Return the (X, Y) coordinate for the center point of the cell that contains the specified text.  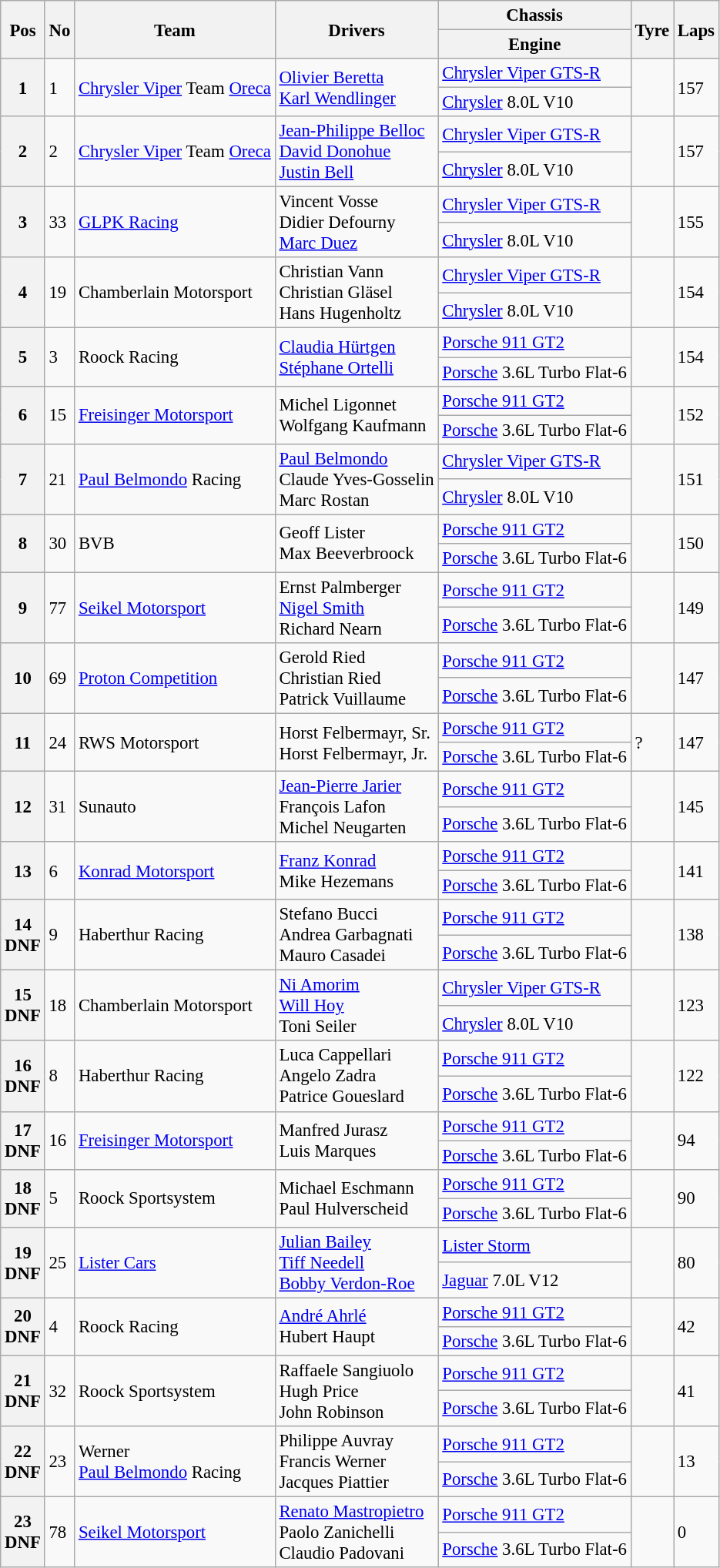
7 (23, 479)
Paul Belmondo Racing (175, 479)
77 (59, 608)
22DNF (23, 1462)
Drivers (357, 29)
151 (696, 479)
94 (696, 1140)
23DNF (23, 1533)
24 (59, 742)
Proton Competition (175, 678)
138 (696, 935)
Laps (696, 29)
14DNF (23, 935)
42 (696, 1326)
0 (696, 1533)
12 (23, 807)
141 (696, 870)
? (651, 742)
152 (696, 414)
19DNF (23, 1263)
145 (696, 807)
Ni Amorim Will Hoy Toni Seiler (357, 1006)
RWS Motorsport (175, 742)
Pos (23, 29)
Engine (534, 45)
Werner Paul Belmondo Racing (175, 1462)
Olivier Beretta Karl Wendlinger (357, 88)
Claudia Hürtgen Stéphane Ortelli (357, 357)
30 (59, 544)
21 (59, 479)
Luca Cappellari Angelo Zadra Patrice Goueslard (357, 1077)
20DNF (23, 1326)
Team (175, 29)
11 (23, 742)
GLPK Racing (175, 223)
23 (59, 1462)
Chassis (534, 15)
Tyre (651, 29)
Sunauto (175, 807)
Raffaele Sangiuolo Hugh Price John Robinson (357, 1391)
80 (696, 1263)
10 (23, 678)
Christian Vann Christian Gläsel Hans Hugenholtz (357, 293)
Renato Mastropietro Paolo Zanichelli Claudio Padovani (357, 1533)
BVB (175, 544)
Horst Felbermayr, Sr. Horst Felbermayr, Jr. (357, 742)
16 (59, 1140)
15 (59, 414)
Vincent Vosse Didier Defourny Marc Duez (357, 223)
15DNF (23, 1006)
123 (696, 1006)
90 (696, 1198)
Geoff Lister Max Beeverbroock (357, 544)
41 (696, 1391)
25 (59, 1263)
17DNF (23, 1140)
Lister Storm (534, 1245)
78 (59, 1533)
Konrad Motorsport (175, 870)
18DNF (23, 1198)
Manfred Jurasz Luis Marques (357, 1140)
Michel Ligonnet Wolfgang Kaufmann (357, 414)
Julian Bailey Tiff Needell Bobby Verdon-Roe (357, 1263)
21DNF (23, 1391)
Jaguar 7.0L V12 (534, 1280)
Jean-Pierre Jarier François Lafon Michel Neugarten (357, 807)
122 (696, 1077)
André Ahrlé Hubert Haupt (357, 1326)
No (59, 29)
19 (59, 293)
149 (696, 608)
Paul Belmondo Claude Yves-Gosselin Marc Rostan (357, 479)
Philippe Auvray Francis Werner Jacques Piattier (357, 1462)
Stefano Bucci Andrea Garbagnati Mauro Casadei (357, 935)
Lister Cars (175, 1263)
33 (59, 223)
150 (696, 544)
Ernst Palmberger Nigel Smith Richard Nearn (357, 608)
Gerold Ried Christian Ried Patrick Vuillaume (357, 678)
32 (59, 1391)
Jean-Philippe Belloc David Donohue Justin Bell (357, 152)
31 (59, 807)
Franz Konrad Mike Hezemans (357, 870)
16DNF (23, 1077)
155 (696, 223)
69 (59, 678)
Michael Eschmann Paul Hulverscheid (357, 1198)
18 (59, 1006)
